Scan for the cell matching the given text and deliver its (X, Y) coordinate at center. 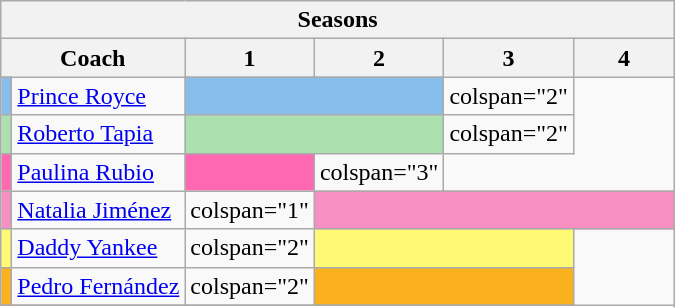
3 (509, 58)
2 (379, 58)
Prince Royce (98, 96)
Roberto Tapia (98, 134)
colspan="3" (379, 172)
Daddy Yankee (98, 248)
1 (250, 58)
Natalia Jiménez (98, 210)
Paulina Rubio (98, 172)
Pedro Fernández (98, 286)
colspan="1" (250, 210)
Seasons (338, 20)
4 (624, 58)
Coach (93, 58)
